Output the [X, Y] coordinate of the center of the cell containing the given text.  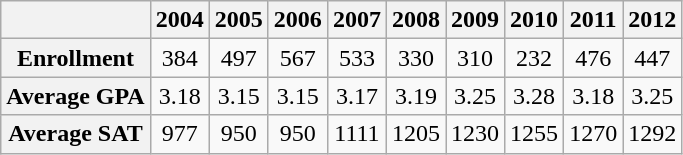
2005 [238, 20]
2006 [298, 20]
977 [180, 134]
1270 [594, 134]
1292 [652, 134]
2010 [534, 20]
Enrollment [76, 58]
476 [594, 58]
232 [534, 58]
2011 [594, 20]
Average GPA [76, 96]
2008 [416, 20]
Average SAT [76, 134]
1255 [534, 134]
1230 [476, 134]
3.28 [534, 96]
2012 [652, 20]
330 [416, 58]
533 [356, 58]
2009 [476, 20]
2004 [180, 20]
1111 [356, 134]
2007 [356, 20]
1205 [416, 134]
447 [652, 58]
310 [476, 58]
384 [180, 58]
3.19 [416, 96]
567 [298, 58]
3.17 [356, 96]
497 [238, 58]
